Return the (X, Y) coordinate for the center point of the cell that contains the specified text.  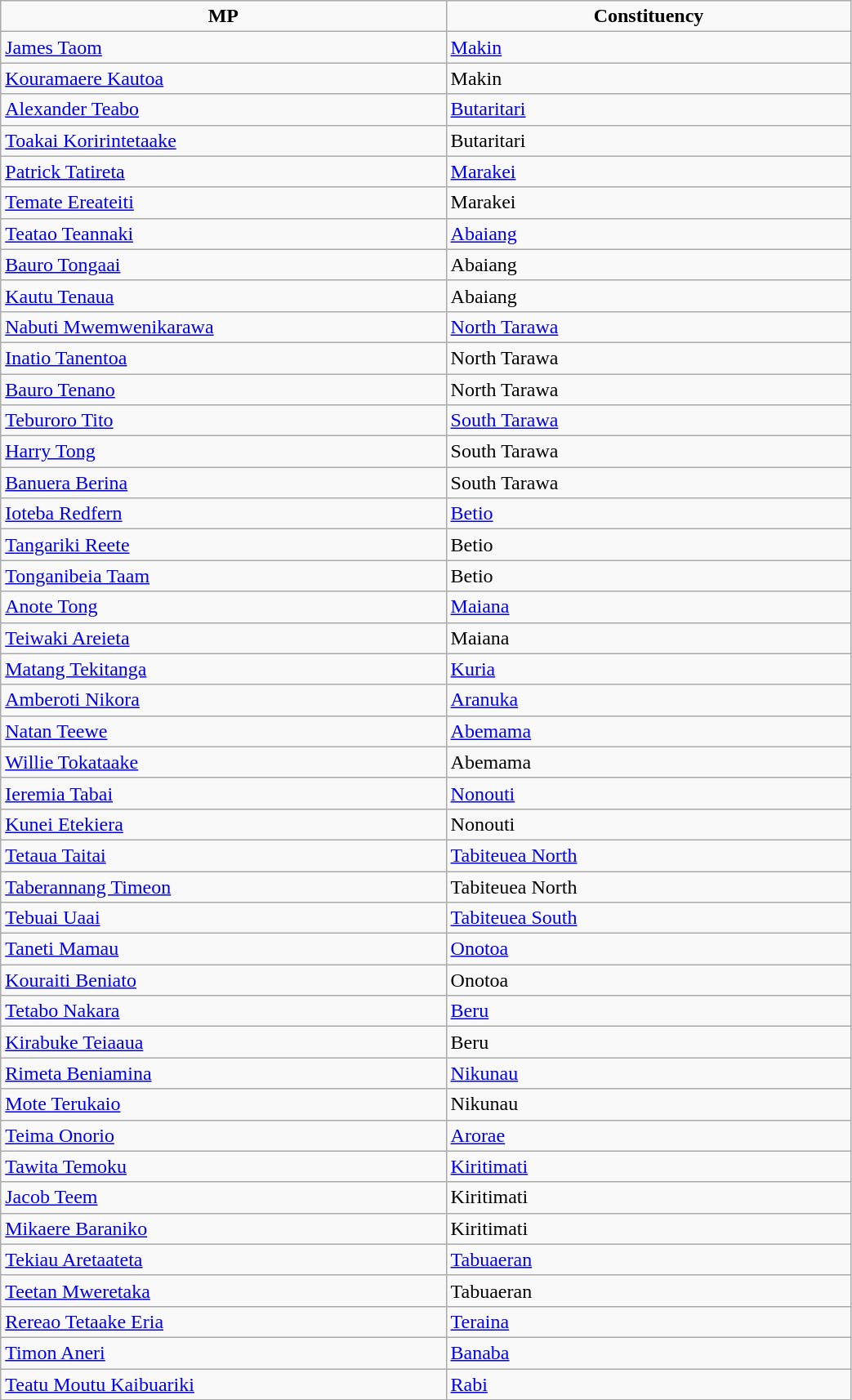
Banuera Berina (224, 483)
Mote Terukaio (224, 1104)
Arorae (649, 1135)
Bauro Tenano (224, 390)
Rimeta Beniamina (224, 1073)
Ioteba Redfern (224, 514)
Tawita Temoku (224, 1166)
Kirabuke Teiaaua (224, 1042)
Anote Tong (224, 607)
MP (224, 16)
Willie Tokataake (224, 762)
Taberannang Timeon (224, 886)
Bauro Tongaai (224, 265)
Kouraiti Beniato (224, 980)
Tetabo Nakara (224, 1011)
Teburoro Tito (224, 421)
Banaba (649, 1353)
Constituency (649, 16)
Kautu Tenaua (224, 296)
Natan Teewe (224, 731)
Toakai Koririntetaake (224, 140)
Amberoti Nikora (224, 700)
Nabuti Mwemwenikarawa (224, 327)
Jacob Teem (224, 1197)
Tabiteuea South (649, 918)
Harry Tong (224, 452)
Tekiau Aretaateta (224, 1260)
Patrick Tatireta (224, 172)
Teiwaki Areieta (224, 638)
Kouramaere Kautoa (224, 78)
Tetaua Taitai (224, 855)
Rereao Tetaake Eria (224, 1322)
Teatao Teannaki (224, 234)
Teraina (649, 1322)
James Taom (224, 47)
Kuria (649, 669)
Matang Tekitanga (224, 669)
Tebuai Uaai (224, 918)
Inatio Tanentoa (224, 358)
Kunei Etekiera (224, 824)
Taneti Mamau (224, 949)
Ieremia Tabai (224, 793)
Temate Ereateiti (224, 203)
Mikaere Baraniko (224, 1228)
Tonganibeia Taam (224, 576)
Aranuka (649, 700)
Tangariki Reete (224, 545)
Rabi (649, 1384)
Teima Onorio (224, 1135)
Alexander Teabo (224, 109)
Teetan Mweretaka (224, 1291)
Teatu Moutu Kaibuariki (224, 1384)
Timon Aneri (224, 1353)
